Determine the [X, Y] coordinate at the center of the cell enclosing the given text.  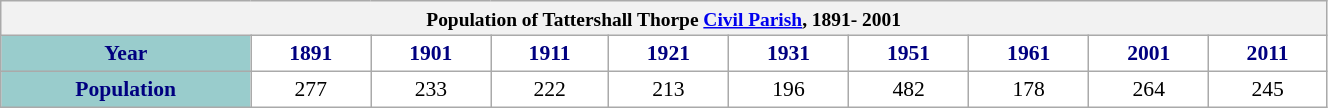
Year [126, 54]
Population [126, 90]
2001 [1149, 54]
277 [311, 90]
Population of Tattershall Thorpe Civil Parish, 1891- 2001 [664, 18]
1891 [311, 54]
222 [550, 90]
482 [909, 90]
1951 [909, 54]
1911 [550, 54]
1931 [788, 54]
1961 [1029, 54]
1921 [668, 54]
1901 [431, 54]
213 [668, 90]
245 [1268, 90]
196 [788, 90]
264 [1149, 90]
178 [1029, 90]
233 [431, 90]
2011 [1268, 54]
